Extract the [X, Y] coordinate from the center of the cell holding the provided text.  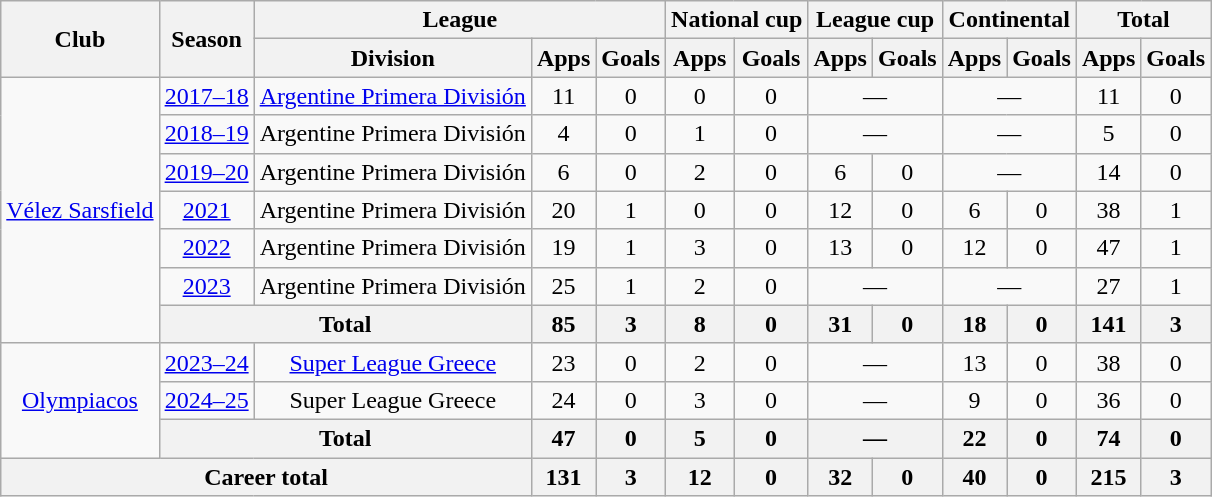
36 [1108, 400]
Vélez Sarsfield [80, 210]
32 [840, 477]
141 [1108, 324]
8 [700, 324]
Continental [1009, 20]
25 [563, 286]
74 [1108, 438]
19 [563, 248]
20 [563, 210]
18 [974, 324]
Season [206, 39]
Career total [266, 477]
Club [80, 39]
215 [1108, 477]
2017–18 [206, 96]
2018–19 [206, 134]
League cup [875, 20]
22 [974, 438]
2019–20 [206, 172]
131 [563, 477]
Division [392, 58]
31 [840, 324]
League [460, 20]
4 [563, 134]
9 [974, 400]
2023–24 [206, 362]
Olympiacos [80, 400]
2021 [206, 210]
23 [563, 362]
40 [974, 477]
85 [563, 324]
24 [563, 400]
2022 [206, 248]
2023 [206, 286]
National cup [737, 20]
27 [1108, 286]
2024–25 [206, 400]
14 [1108, 172]
